Identify which cell holds the provided text, then report its (X, Y) central coordinate. 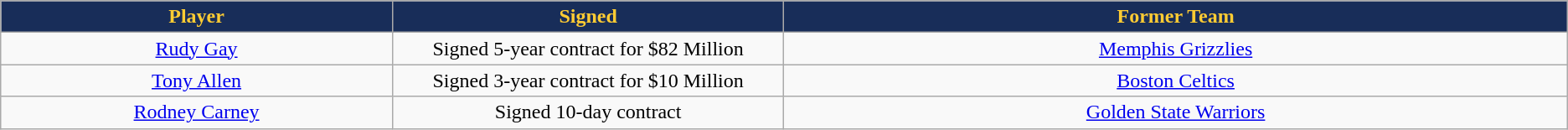
Boston Celtics (1176, 81)
Signed (588, 17)
Tony Allen (197, 81)
Golden State Warriors (1176, 112)
Signed 5-year contract for $82 Million (588, 49)
Memphis Grizzlies (1176, 49)
Signed 3-year contract for $10 Million (588, 81)
Player (197, 17)
Former Team (1176, 17)
Signed 10-day contract (588, 112)
Rudy Gay (197, 49)
Rodney Carney (197, 112)
